Return [x, y] of the center of cell containing provided text 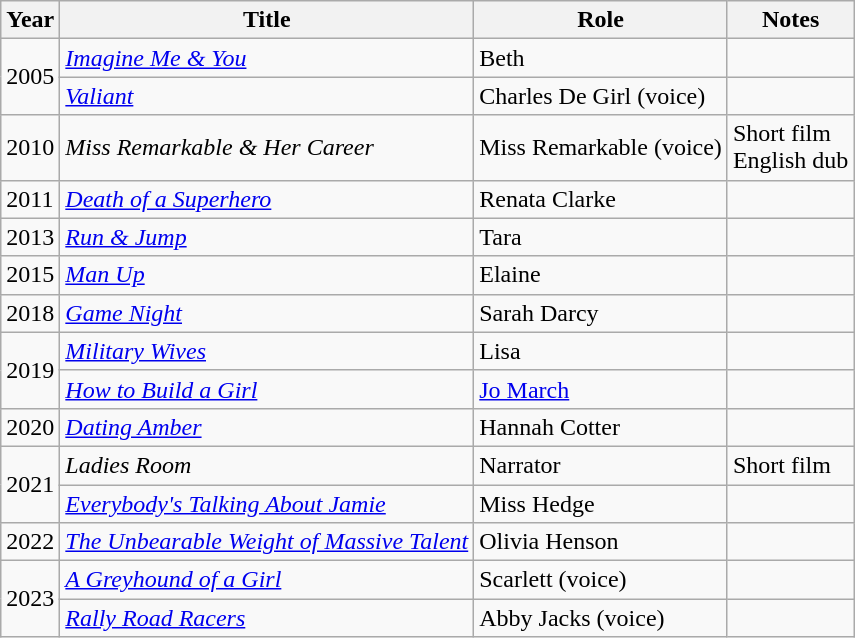
Abby Jacks (voice) [601, 618]
A Greyhound of a Girl [267, 580]
Role [601, 20]
Sarah Darcy [601, 313]
Scarlett (voice) [601, 580]
How to Build a Girl [267, 389]
The Unbearable Weight of Massive Talent [267, 542]
Death of a Superhero [267, 199]
2020 [30, 427]
Everybody's Talking About Jamie [267, 503]
2021 [30, 484]
Rally Road Racers [267, 618]
Narrator [601, 465]
2015 [30, 275]
2005 [30, 77]
Lisa [601, 351]
Olivia Henson [601, 542]
Charles De Girl (voice) [601, 96]
Elaine [601, 275]
Imagine Me & You [267, 58]
2023 [30, 599]
Man Up [267, 275]
Valiant [267, 96]
Miss Remarkable (voice) [601, 148]
Notes [790, 20]
2011 [30, 199]
Military Wives [267, 351]
Short film [790, 465]
Year [30, 20]
Jo March [601, 389]
Miss Hedge [601, 503]
2013 [30, 237]
2019 [30, 370]
Ladies Room [267, 465]
Miss Remarkable & Her Career [267, 148]
2010 [30, 148]
Game Night [267, 313]
2018 [30, 313]
Title [267, 20]
Beth [601, 58]
Renata Clarke [601, 199]
Run & Jump [267, 237]
Tara [601, 237]
Short filmEnglish dub [790, 148]
Hannah Cotter [601, 427]
2022 [30, 542]
Dating Amber [267, 427]
